Detect which cell encompasses the target text, then output its [X, Y] center coordinate. 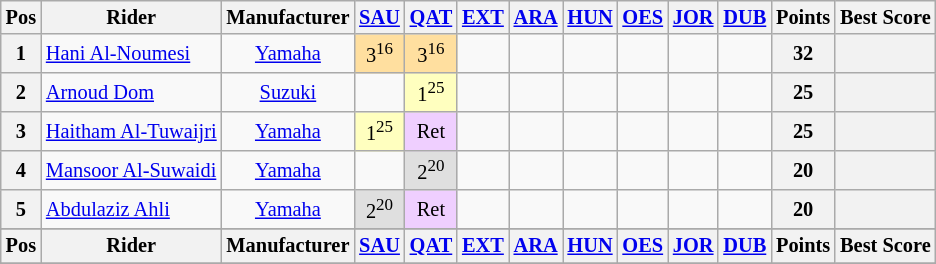
2 [21, 92]
Abdulaziz Ahli [132, 210]
5 [21, 210]
Suzuki [288, 92]
Arnoud Dom [132, 92]
Mansoor Al-Suwaidi [132, 170]
Haitham Al-Tuwaijri [132, 132]
32 [803, 54]
Hani Al-Noumesi [132, 54]
4 [21, 170]
1 [21, 54]
3 [21, 132]
